Extract the (X, Y) coordinate from the center of the cell holding the provided text.  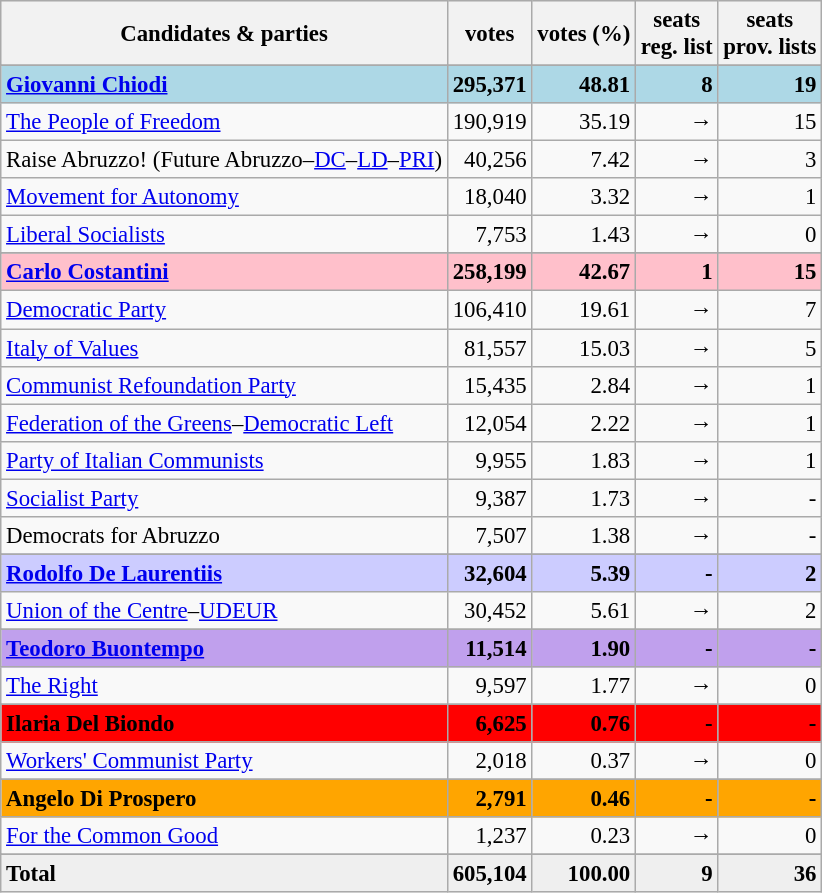
The People of Freedom (224, 122)
19.61 (584, 310)
The Right (224, 686)
0.76 (584, 724)
Liberal Socialists (224, 235)
30,452 (490, 611)
Movement for Autonomy (224, 197)
Ilaria Del Biondo (224, 724)
1.43 (584, 235)
11,514 (490, 648)
9,955 (490, 460)
5.61 (584, 611)
0.37 (584, 761)
32,604 (490, 573)
1.83 (584, 460)
36 (770, 874)
0.46 (584, 799)
7,753 (490, 235)
Party of Italian Communists (224, 460)
15,435 (490, 385)
1.73 (584, 498)
42.67 (584, 273)
1.38 (584, 536)
Democratic Party (224, 310)
106,410 (490, 310)
Total (224, 874)
1.77 (584, 686)
3 (770, 160)
0.23 (584, 836)
1.90 (584, 648)
190,919 (490, 122)
15.03 (584, 348)
7 (770, 310)
7.42 (584, 160)
2,791 (490, 799)
9,597 (490, 686)
Giovanni Chiodi (224, 85)
seatsprov. lists (770, 34)
100.00 (584, 874)
Federation of the Greens–Democratic Left (224, 423)
9,387 (490, 498)
Teodoro Buontempo (224, 648)
12,054 (490, 423)
For the Common Good (224, 836)
Candidates & parties (224, 34)
Rodolfo De Laurentiis (224, 573)
2.22 (584, 423)
8 (677, 85)
19 (770, 85)
605,104 (490, 874)
1,237 (490, 836)
18,040 (490, 197)
258,199 (490, 273)
Workers' Communist Party (224, 761)
35.19 (584, 122)
40,256 (490, 160)
seatsreg. list (677, 34)
48.81 (584, 85)
Democrats for Abruzzo (224, 536)
81,557 (490, 348)
Communist Refoundation Party (224, 385)
5.39 (584, 573)
votes (490, 34)
5 (770, 348)
2.84 (584, 385)
Raise Abruzzo! (Future Abruzzo–DC–LD–PRI) (224, 160)
2,018 (490, 761)
Angelo Di Prospero (224, 799)
Carlo Costantini (224, 273)
Socialist Party (224, 498)
Italy of Values (224, 348)
votes (%) (584, 34)
6,625 (490, 724)
3.32 (584, 197)
7,507 (490, 536)
Union of the Centre–UDEUR (224, 611)
9 (677, 874)
295,371 (490, 85)
